Find where the given text appears and provide that cell's center as (x, y) coordinate. 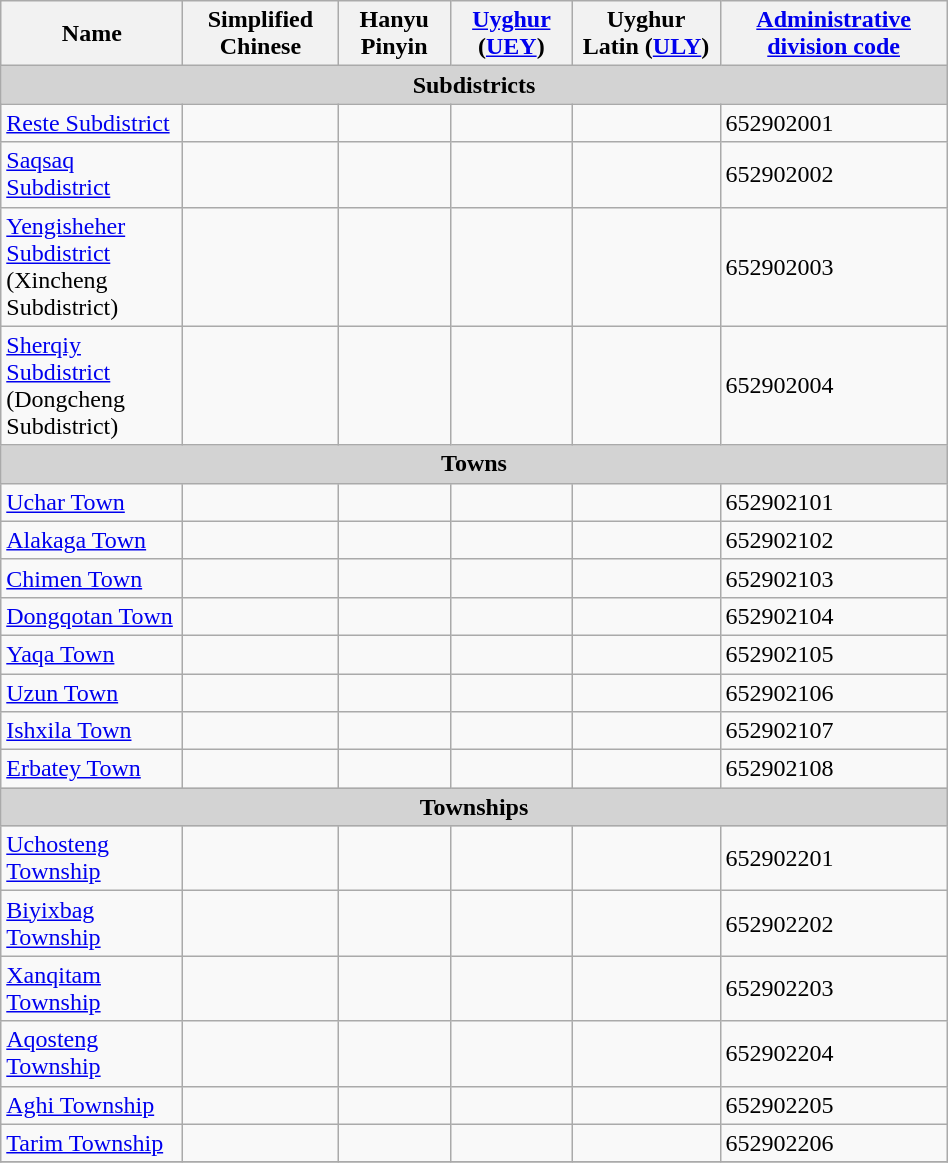
Uchosteng Township (92, 858)
652902204 (834, 1054)
652902105 (834, 654)
652902101 (834, 502)
652902202 (834, 924)
Townships (474, 807)
Towns (474, 464)
Name (92, 34)
652902203 (834, 988)
Subdistricts (474, 85)
Erbatey Town (92, 769)
652902201 (834, 858)
Saqsaq Subdistrict (92, 174)
Sherqiy Subdistrict(Dongcheng Subdistrict) (92, 386)
Alakaga Town (92, 540)
Uyghur Latin (ULY) (646, 34)
Chimen Town (92, 578)
Administrative division code (834, 34)
Yengisheher Subdistrict(Xincheng Subdistrict) (92, 266)
652902102 (834, 540)
652902103 (834, 578)
Xanqitam Township (92, 988)
Aqosteng Township (92, 1054)
Uchar Town (92, 502)
Uzun Town (92, 693)
652902104 (834, 616)
Tarim Township (92, 1143)
Hanyu Pinyin (394, 34)
652902002 (834, 174)
Ishxila Town (92, 731)
Aghi Township (92, 1105)
Dongqotan Town (92, 616)
652902001 (834, 123)
652902107 (834, 731)
Biyixbag Township (92, 924)
652902205 (834, 1105)
652902206 (834, 1143)
652902106 (834, 693)
Simplified Chinese (260, 34)
652902003 (834, 266)
652902004 (834, 386)
Yaqa Town (92, 654)
652902108 (834, 769)
Uyghur (UEY) (512, 34)
Reste Subdistrict (92, 123)
